Detect which cell encompasses the target text, then output its (X, Y) center coordinate. 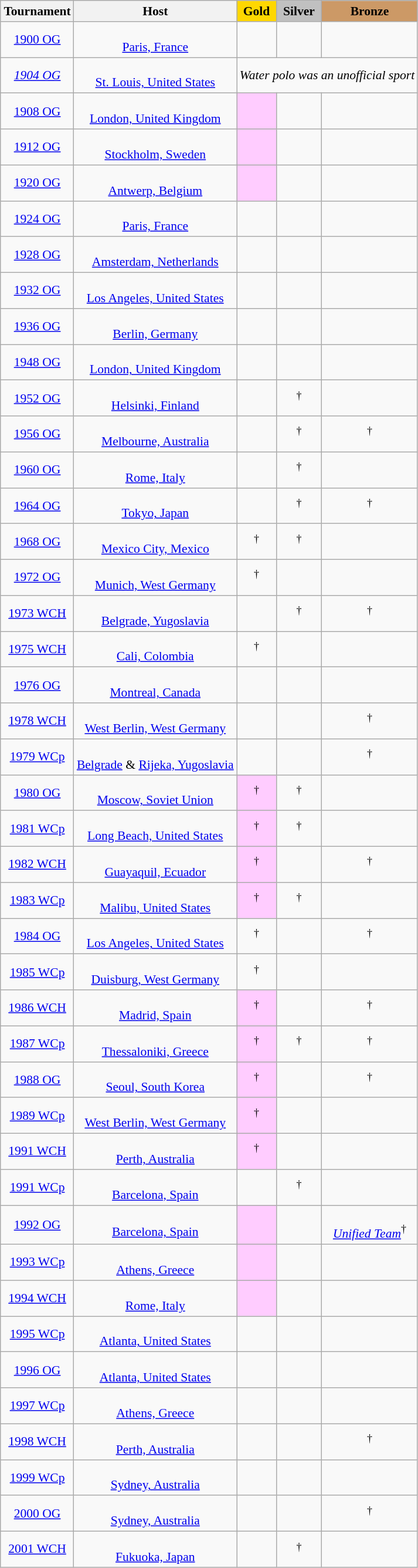
Helsinki, Finland (155, 398)
Cali, Colombia (155, 649)
1984 OG (37, 937)
Gold (257, 11)
Silver (299, 11)
1989 WCp (37, 1116)
1900 OG (37, 40)
Munich, West Germany (155, 577)
1996 OG (37, 1370)
Antwerp, Belgium (155, 183)
1972 OG (37, 577)
1924 OG (37, 218)
1979 WCp (37, 757)
1936 OG (37, 326)
Water polo was an unofficial sport (327, 75)
1991 WCH (37, 1151)
1964 OG (37, 506)
Amsterdam, Netherlands (155, 255)
1952 OG (37, 398)
1904 OG (37, 75)
1986 WCH (37, 1008)
Long Beach, United States (155, 829)
Guayaquil, Ecuador (155, 865)
1997 WCp (37, 1406)
St. Louis, United States (155, 75)
1932 OG (37, 291)
Montreal, Canada (155, 685)
1978 WCH (37, 721)
1998 WCH (37, 1441)
1928 OG (37, 255)
Host (155, 11)
1982 WCH (37, 865)
Tournament (37, 11)
Unified Team† (370, 1225)
Fukuoka, Japan (155, 1549)
1973 WCH (37, 614)
1908 OG (37, 111)
Tokyo, Japan (155, 506)
Madrid, Spain (155, 1008)
1992 OG (37, 1225)
1976 OG (37, 685)
Duisburg, West Germany (155, 972)
1983 WCp (37, 900)
1975 WCH (37, 649)
Belgrade, Yugoslavia (155, 614)
2000 OG (37, 1514)
Thessaloniki, Greece (155, 1043)
Stockholm, Sweden (155, 147)
1987 WCp (37, 1043)
Malibu, United States (155, 900)
Bronze (370, 11)
1981 WCp (37, 829)
1960 OG (37, 469)
1968 OG (37, 542)
Melbourne, Australia (155, 434)
1988 OG (37, 1080)
Belgrade & Rijeka, Yugoslavia (155, 757)
1995 WCp (37, 1334)
1993 WCp (37, 1263)
Seoul, South Korea (155, 1080)
1948 OG (37, 363)
1912 OG (37, 147)
Moscow, Soviet Union (155, 792)
1985 WCp (37, 972)
1999 WCp (37, 1478)
2001 WCH (37, 1549)
Mexico City, Mexico (155, 542)
1980 OG (37, 792)
Berlin, Germany (155, 326)
1994 WCH (37, 1298)
1920 OG (37, 183)
1956 OG (37, 434)
1991 WCp (37, 1188)
